Pinpoint the cell where the given text exists, returning its (x, y) midpoint coordinate. 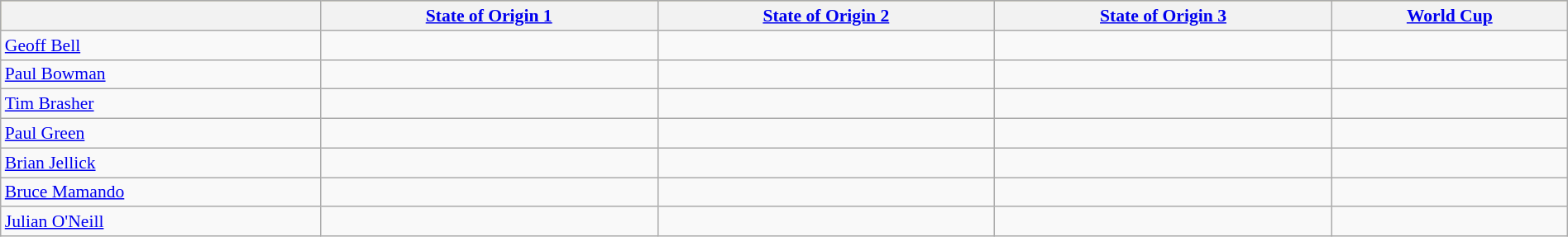
Bruce Mamando (160, 192)
World Cup (1449, 16)
Paul Bowman (160, 74)
State of Origin 3 (1164, 16)
Paul Green (160, 134)
State of Origin 2 (826, 16)
Julian O'Neill (160, 222)
Geoff Bell (160, 45)
Tim Brasher (160, 104)
State of Origin 1 (489, 16)
Brian Jellick (160, 163)
